Determine the [X, Y] coordinate at the center of the cell enclosing the given text.  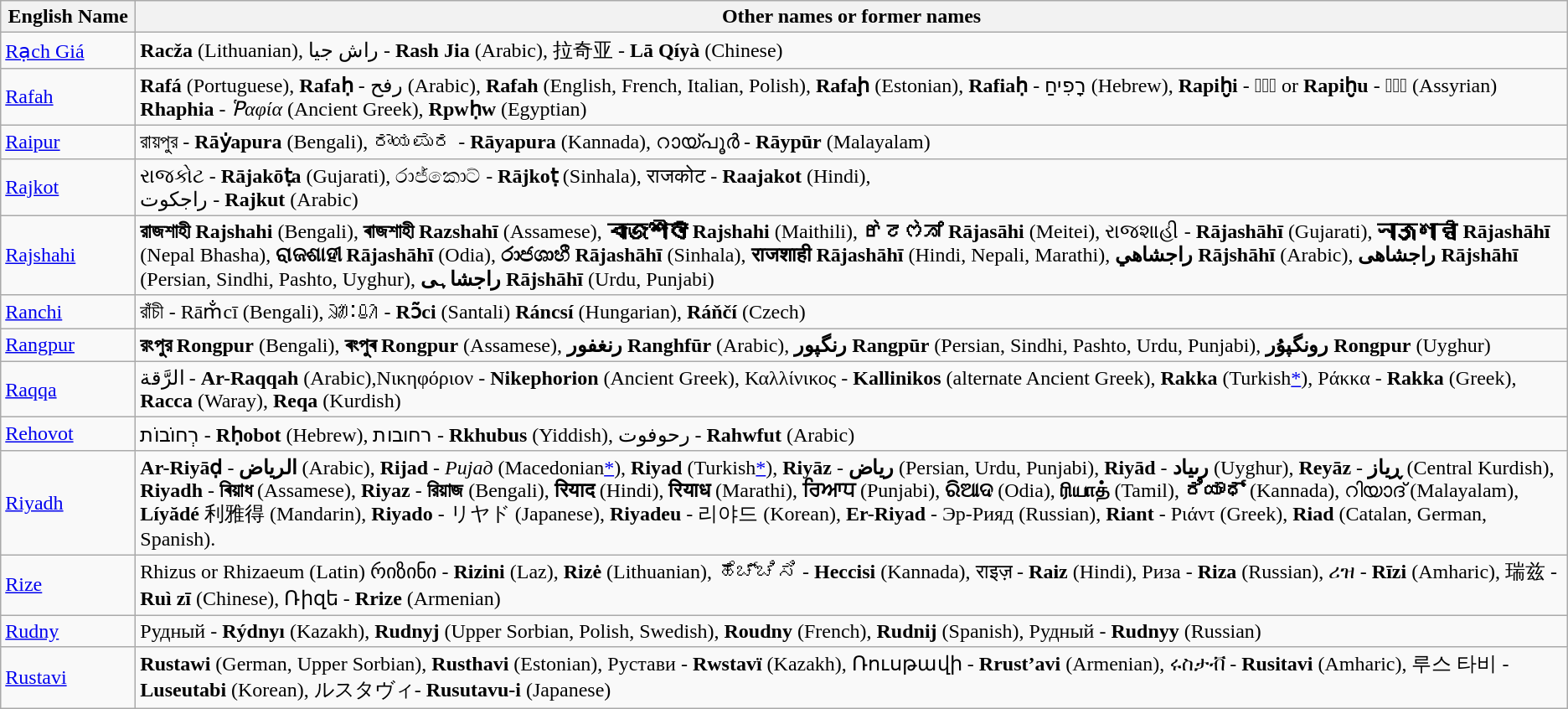
Racža (Lithuanian), راش جيا - Rash Jia (Arabic), 拉奇亚 - Lā Qíyà (Chinese) [851, 50]
Rajshahi [69, 255]
Raipur [69, 142]
Rustavi [69, 678]
Rạch Giá [69, 50]
Raqqa [69, 389]
Рудный - Rýdnyı (Kazakh), Rudnyj (Upper Sorbian, Polish, Swedish), Roudny (French), Rudnij (Spanish), Рудный - Rudnyy (Russian) [851, 631]
Other names or former names [851, 17]
רְחוֹבוֹת - Rḥobot (Hebrew), רחובות - Rkhubus (Yiddish), رحوفوت - Rahwfut (Arabic) [851, 434]
রায়পুর - Rāẏapura (Bengali), ರಾಯಪುರ - Rāyapura (Kannada), റായ്പൂർ - Rāypūr (Malayalam) [851, 142]
রাঁচী - Rām̐cī (Bengali), ᱨᱟᱺᱪᱤ - Rɔ̃ci (Santali) Ráncsí (Hungarian), Ráňčí (Czech) [851, 312]
Rangpur [69, 345]
Riyadh [69, 503]
Rize [69, 585]
Rehovot [69, 434]
Rudny [69, 631]
Ranchi [69, 312]
રાજકોટ - Rājakōṭa (Gujarati), රාජ්කොට් - Rājkoṭ (Sinhala), राजकोट - Raajakot (Hindi),راجكوت - Rajkut (Arabic) [851, 187]
Rajkot [69, 187]
English Name [69, 17]
Rafah [69, 96]
